Search for the cell housing the specified text and yield its (x, y) center coordinate. 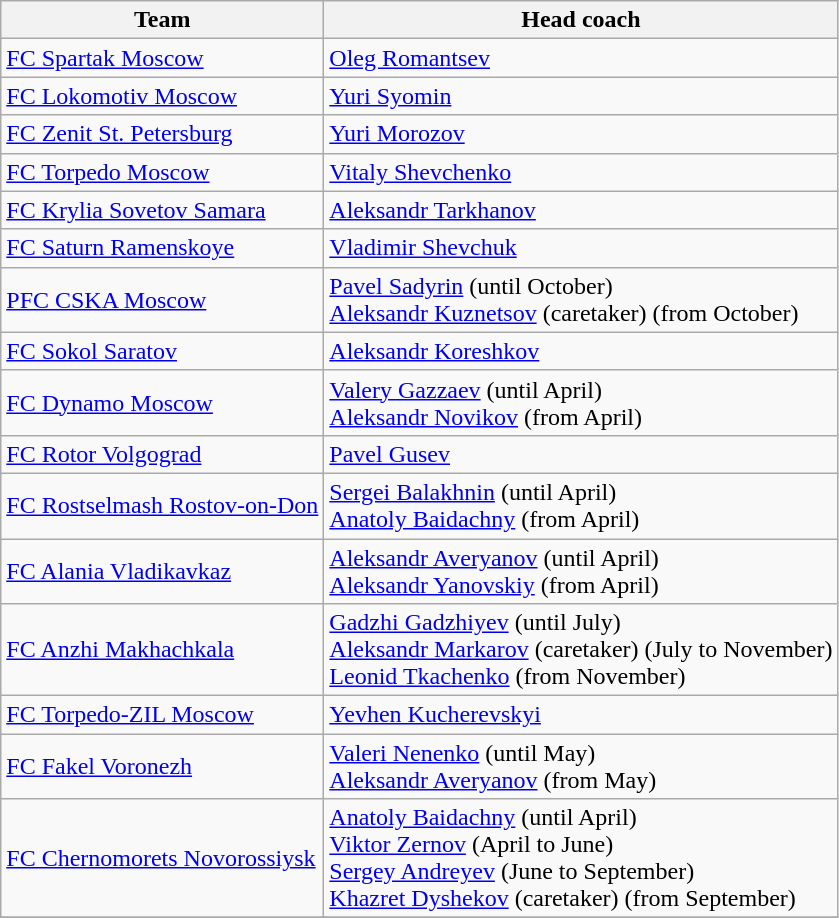
Oleg Romantsev (581, 58)
FC Spartak Moscow (162, 58)
Vladimir Shevchuk (581, 248)
FC Anzhi Makhachkala (162, 650)
Valeri Nenenko (until May)Aleksandr Averyanov (from May) (581, 766)
Aleksandr Koreshkov (581, 351)
FC Torpedo Moscow (162, 172)
Anatoly Baidachny (until April)Viktor Zernov (April to June)Sergey Andreyev (June to September)Khazret Dyshekov (caretaker) (from September) (581, 858)
Yuri Syomin (581, 96)
FC Saturn Ramenskoye (162, 248)
Pavel Sadyrin (until October)Aleksandr Kuznetsov (caretaker) (from October) (581, 300)
Aleksandr Averyanov (until April)Aleksandr Yanovskiy (from April) (581, 570)
FC Rostselmash Rostov-on-Don (162, 506)
FC Dynamo Moscow (162, 402)
Yevhen Kucherevskyi (581, 715)
Valery Gazzaev (until April)Aleksandr Novikov (from April) (581, 402)
FC Zenit St. Petersburg (162, 134)
PFC CSKA Moscow (162, 300)
Yuri Morozov (581, 134)
Vitaly Shevchenko (581, 172)
FC Sokol Saratov (162, 351)
FC Chernomorets Novorossiysk (162, 858)
Sergei Balakhnin (until April)Anatoly Baidachny (from April) (581, 506)
FC Fakel Voronezh (162, 766)
Aleksandr Tarkhanov (581, 210)
FC Torpedo-ZIL Moscow (162, 715)
Gadzhi Gadzhiyev (until July)Aleksandr Markarov (caretaker) (July to November)Leonid Tkachenko (from November) (581, 650)
Team (162, 20)
FC Krylia Sovetov Samara (162, 210)
Pavel Gusev (581, 454)
FC Alania Vladikavkaz (162, 570)
FC Rotor Volgograd (162, 454)
Head coach (581, 20)
FC Lokomotiv Moscow (162, 96)
